Provide the [X, Y] coordinate of the cell's center where the given text is located.  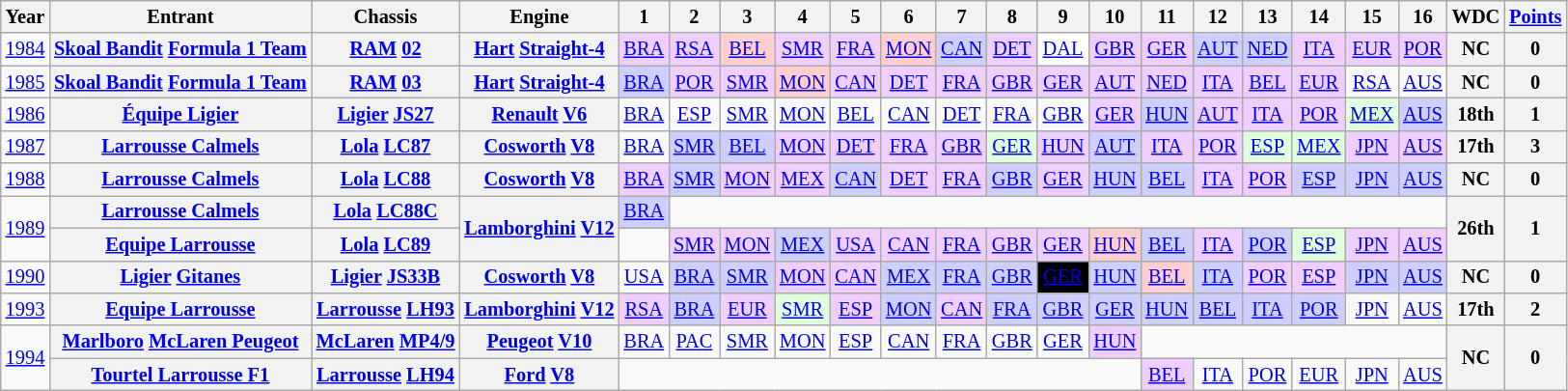
Marlboro McLaren Peugeot [179, 342]
RAM 03 [386, 82]
1985 [25, 82]
16 [1422, 16]
7 [961, 16]
McLaren MP4/9 [386, 342]
Ligier Gitanes [179, 277]
Lola LC88C [386, 211]
4 [803, 16]
Points [1535, 16]
Lola LC89 [386, 244]
Peugeot V10 [538, 342]
Larrousse LH94 [386, 375]
Équipe Ligier [179, 114]
Year [25, 16]
1990 [25, 277]
8 [1012, 16]
1989 [25, 228]
26th [1476, 228]
Renault V6 [538, 114]
Tourtel Larrousse F1 [179, 375]
Engine [538, 16]
18th [1476, 114]
PAC [695, 342]
5 [855, 16]
1993 [25, 309]
1994 [25, 357]
10 [1114, 16]
WDC [1476, 16]
13 [1268, 16]
Entrant [179, 16]
1988 [25, 180]
Ford V8 [538, 375]
1987 [25, 147]
DAL [1063, 49]
Ligier JS27 [386, 114]
Ligier JS33B [386, 277]
1986 [25, 114]
14 [1318, 16]
12 [1218, 16]
Lola LC88 [386, 180]
6 [909, 16]
11 [1167, 16]
9 [1063, 16]
Chassis [386, 16]
15 [1372, 16]
Lola LC87 [386, 147]
Larrousse LH93 [386, 309]
1984 [25, 49]
RAM 02 [386, 49]
